Identify which cell holds the provided text, then report its (X, Y) central coordinate. 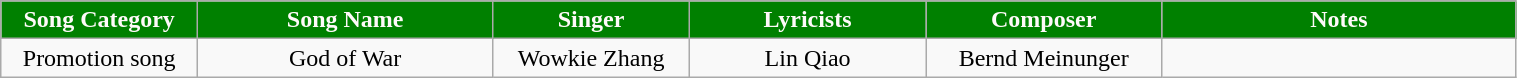
Wowkie Zhang (592, 58)
Song Name (346, 20)
Song Category (100, 20)
Singer (592, 20)
Bernd Meinunger (1044, 58)
God of War (346, 58)
Composer (1044, 20)
Notes (1339, 20)
Promotion song (100, 58)
Lin Qiao (807, 58)
Lyricists (807, 20)
